Provide the [X, Y] coordinate of the cell's center where the given text is located.  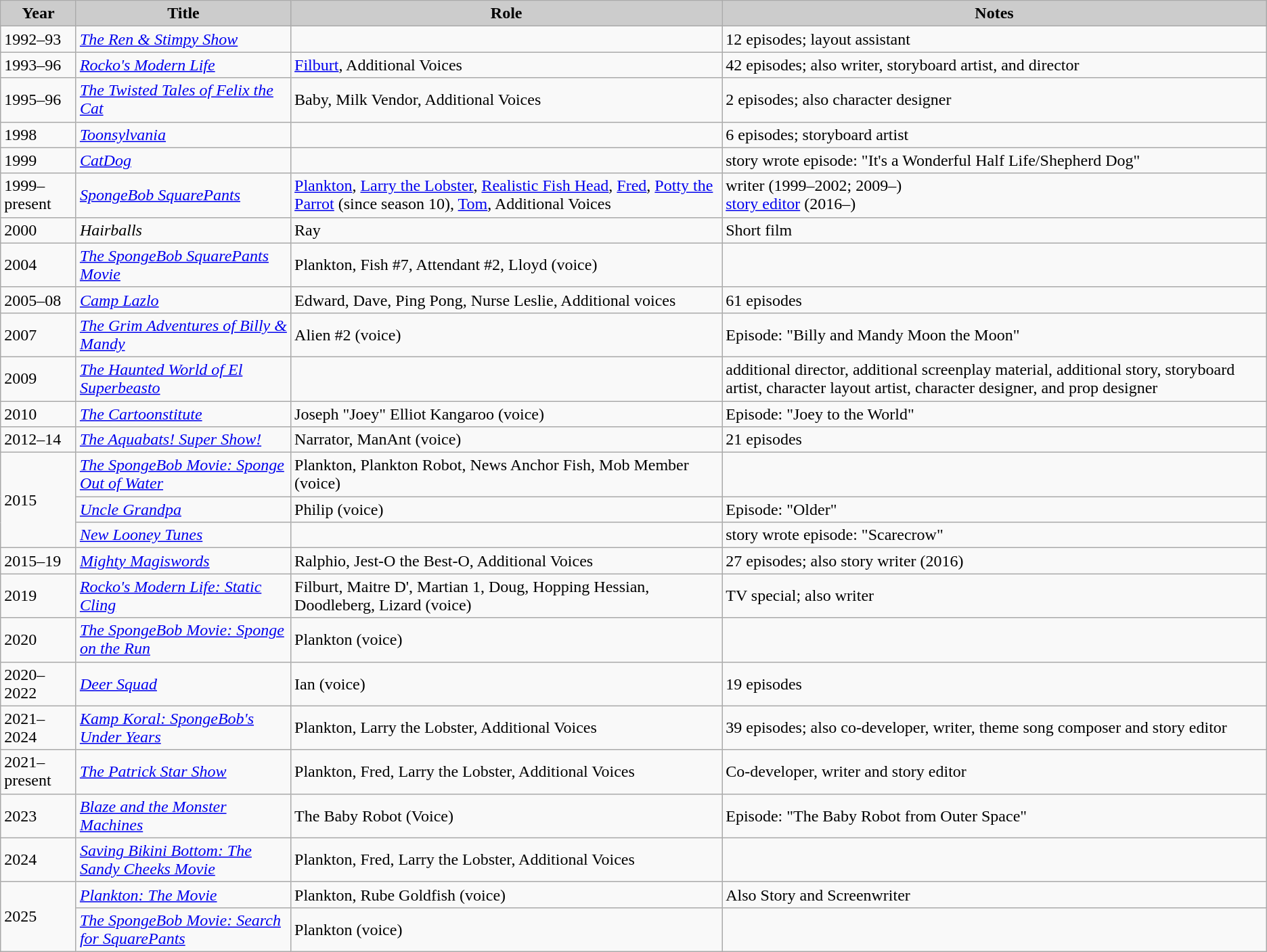
27 episodes; also story writer (2016) [995, 561]
2015 [39, 501]
Plankton, Plankton Robot, News Anchor Fish, Mob Member (voice) [506, 475]
New Looney Tunes [183, 535]
Deer Squad [183, 683]
12 episodes; layout assistant [995, 39]
Edward, Dave, Ping Pong, Nurse Leslie, Additional voices [506, 300]
SpongeBob SquarePants [183, 195]
Plankton, Rube Goldfish (voice) [506, 894]
Episode: "Joey to the World" [995, 413]
The Patrick Star Show [183, 771]
Camp Lazlo [183, 300]
Uncle Grandpa [183, 509]
2019 [39, 595]
Mighty Magiswords [183, 561]
42 episodes; also writer, storyboard artist, and director [995, 65]
1992–93 [39, 39]
2020–2022 [39, 683]
2010 [39, 413]
The SpongeBob Movie: Sponge Out of Water [183, 475]
Plankton, Larry the Lobster, Realistic Fish Head, Fred, Potty the Parrot (since season 10), Tom, Additional Voices [506, 195]
2005–08 [39, 300]
The Haunted World of El Superbeasto [183, 379]
2023 [39, 816]
2021–2024 [39, 728]
writer (1999–2002; 2009–)story editor (2016–) [995, 195]
The SpongeBob Movie: Search for SquarePants [183, 930]
1998 [39, 135]
1995–96 [39, 100]
2009 [39, 379]
Philip (voice) [506, 509]
The Grim Adventures of Billy & Mandy [183, 334]
Episode: "The Baby Robot from Outer Space" [995, 816]
Short film [995, 230]
Narrator, ManAnt (voice) [506, 440]
Joseph "Joey" Elliot Kangaroo (voice) [506, 413]
19 episodes [995, 683]
The Aquabats! Super Show! [183, 440]
story wrote episode: "Scarecrow" [995, 535]
Blaze and the Monster Machines [183, 816]
Rocko's Modern Life: Static Cling [183, 595]
Kamp Koral: SpongeBob's Under Years [183, 728]
Rocko's Modern Life [183, 65]
Episode: "Billy and Mandy Moon the Moon" [995, 334]
2012–14 [39, 440]
Year [39, 14]
1999–present [39, 195]
1993–96 [39, 65]
Toonsylvania [183, 135]
2025 [39, 916]
6 episodes; storyboard artist [995, 135]
The SpongeBob SquarePants Movie [183, 265]
2020 [39, 640]
1999 [39, 160]
Hairballs [183, 230]
Title [183, 14]
The Baby Robot (Voice) [506, 816]
The Cartoonstitute [183, 413]
Episode: "Older" [995, 509]
The Twisted Tales of Felix the Cat [183, 100]
Alien #2 (voice) [506, 334]
Plankton: The Movie [183, 894]
The SpongeBob Movie: Sponge on the Run [183, 640]
Co-developer, writer and story editor [995, 771]
story wrote episode: "It's a Wonderful Half Life/Shepherd Dog" [995, 160]
Plankton, Fish #7, Attendant #2, Lloyd (voice) [506, 265]
Filburt, Maitre D', Martian 1, Doug, Hopping Hessian, Doodleberg, Lizard (voice) [506, 595]
2015–19 [39, 561]
2 episodes; also character designer [995, 100]
Ray [506, 230]
Ian (voice) [506, 683]
2000 [39, 230]
39 episodes; also co-developer, writer, theme song composer and story editor [995, 728]
Ralphio, Jest-O the Best-O, Additional Voices [506, 561]
Saving Bikini Bottom: The Sandy Cheeks Movie [183, 859]
2021–present [39, 771]
Notes [995, 14]
TV special; also writer [995, 595]
2004 [39, 265]
Filburt, Additional Voices [506, 65]
CatDog [183, 160]
Role [506, 14]
Baby, Milk Vendor, Additional Voices [506, 100]
Plankton, Larry the Lobster, Additional Voices [506, 728]
2007 [39, 334]
The Ren & Stimpy Show [183, 39]
21 episodes [995, 440]
2024 [39, 859]
Also Story and Screenwriter [995, 894]
61 episodes [995, 300]
